Locate the cell with the specified text and output its [x, y] center coordinate. 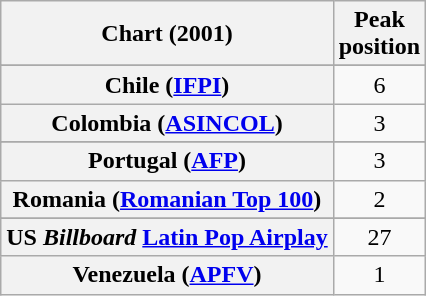
Colombia (ASINCOL) [167, 123]
Chile (IFPI) [167, 85]
Portugal (AFP) [167, 161]
US Billboard Latin Pop Airplay [167, 237]
27 [379, 237]
Venezuela (APFV) [167, 275]
6 [379, 85]
Chart (2001) [167, 34]
Romania (Romanian Top 100) [167, 199]
2 [379, 199]
1 [379, 275]
Peakposition [379, 34]
